Find where the given text appears and provide that cell's center as [X, Y] coordinate. 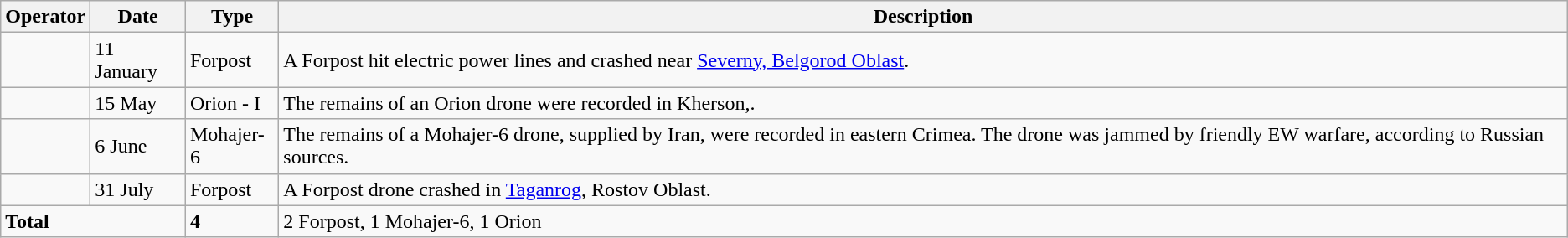
The remains of an Orion drone were recorded in Kherson,. [923, 103]
Orion - I [231, 103]
2 Forpost, 1 Mohajer-6, 1 Orion [923, 221]
6 June [138, 146]
Total [94, 221]
Date [138, 17]
15 May [138, 103]
11 January [138, 60]
Mohajer-6 [231, 146]
4 [231, 221]
Description [923, 17]
Type [231, 17]
31 July [138, 189]
A Forpost drone crashed in Taganrog, Rostov Oblast. [923, 189]
Operator [45, 17]
A Forpost hit electric power lines and crashed near Severny, Belgorod Oblast. [923, 60]
